Search for the cell housing the specified text and yield its (X, Y) center coordinate. 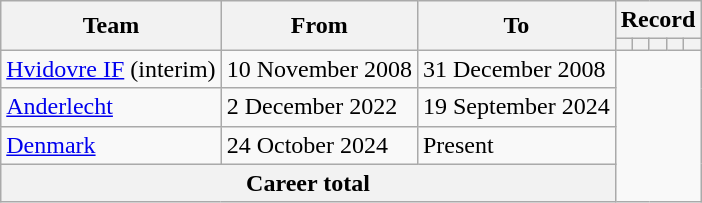
Team (111, 26)
2 December 2022 (319, 107)
Anderlecht (111, 107)
Record (658, 20)
24 October 2024 (319, 145)
Denmark (111, 145)
Hvidovre IF (interim) (111, 69)
Career total (308, 183)
From (319, 26)
To (516, 26)
31 December 2008 (516, 69)
Present (516, 145)
10 November 2008 (319, 69)
19 September 2024 (516, 107)
